Search for the cell housing the specified text and yield its [x, y] center coordinate. 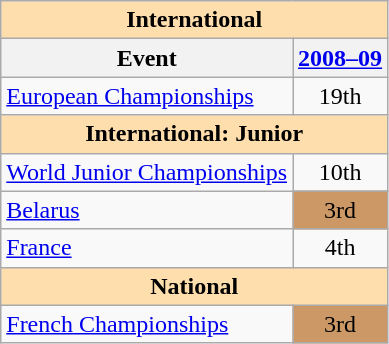
France [147, 248]
2008–09 [340, 58]
4th [340, 248]
19th [340, 96]
French Championships [147, 324]
European Championships [147, 96]
International [194, 20]
World Junior Championships [147, 172]
Belarus [147, 210]
National [194, 286]
10th [340, 172]
Event [147, 58]
International: Junior [194, 134]
